Scan for the cell matching the given text and deliver its [X, Y] coordinate at center. 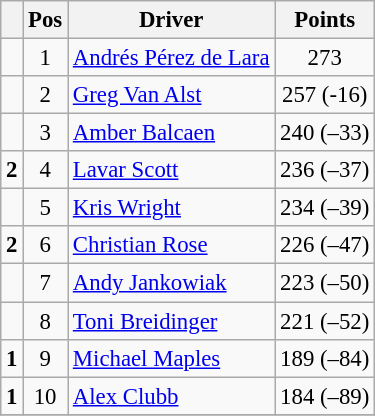
221 (–52) [325, 321]
9 [46, 358]
3 [46, 133]
234 (–39) [325, 208]
184 (–89) [325, 396]
223 (–50) [325, 283]
236 (–37) [325, 170]
257 (-16) [325, 95]
6 [46, 245]
Alex Clubb [172, 396]
Andrés Pérez de Lara [172, 58]
189 (–84) [325, 358]
Kris Wright [172, 208]
Amber Balcaen [172, 133]
5 [46, 208]
8 [46, 321]
Pos [46, 20]
Points [325, 20]
Driver [172, 20]
4 [46, 170]
226 (–47) [325, 245]
Michael Maples [172, 358]
Toni Breidinger [172, 321]
Christian Rose [172, 245]
7 [46, 283]
Greg Van Alst [172, 95]
Lavar Scott [172, 170]
Andy Jankowiak [172, 283]
273 [325, 58]
240 (–33) [325, 133]
10 [46, 396]
